Provide the (x, y) coordinate of the cell's center where the given text is located.  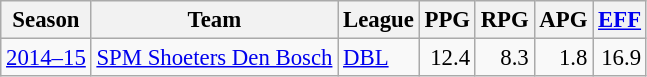
APG (564, 20)
8.3 (504, 58)
DBL (378, 58)
PPG (447, 20)
16.9 (620, 58)
Season (46, 20)
EFF (620, 20)
12.4 (447, 58)
League (378, 20)
SPM Shoeters Den Bosch (214, 58)
1.8 (564, 58)
2014–15 (46, 58)
Team (214, 20)
RPG (504, 20)
